Search for the cell housing the specified text and yield its [X, Y] center coordinate. 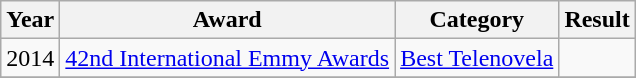
2014 [30, 58]
42nd International Emmy Awards [228, 58]
Category [477, 20]
Award [228, 20]
Year [30, 20]
Best Telenovela [477, 58]
Result [597, 20]
